Return the (x, y) coordinate for the center point of the cell that contains the specified text.  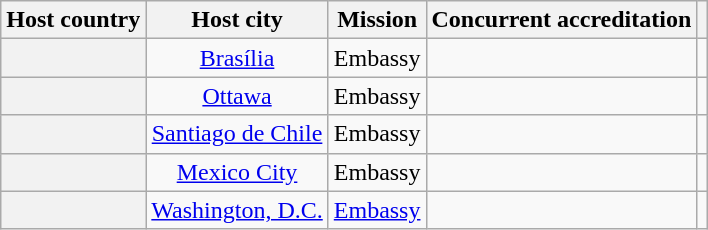
Mission (377, 20)
Host country (74, 20)
Host city (237, 20)
Concurrent accreditation (562, 20)
Mexico City (237, 172)
Ottawa (237, 96)
Santiago de Chile (237, 134)
Washington, D.C. (237, 210)
Brasília (237, 58)
